Return (X, Y) of the center of cell containing provided text 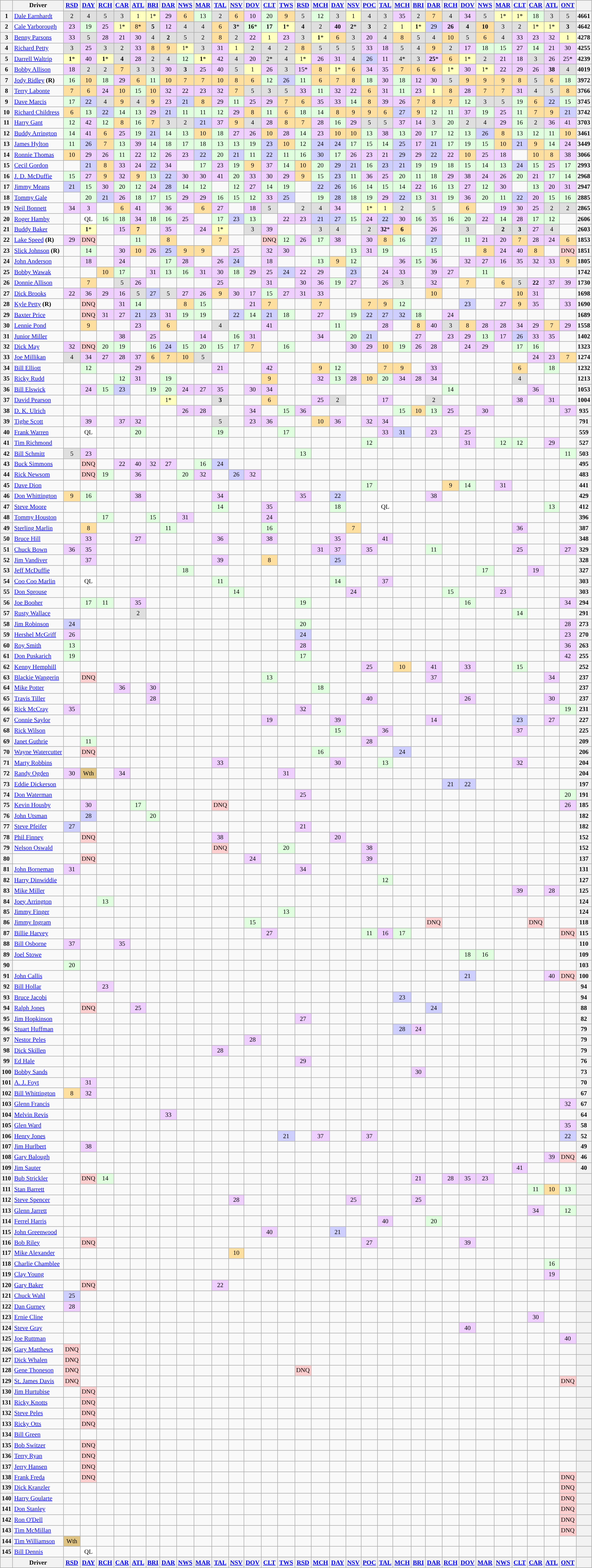
Dave Marcis (38, 101)
Don Puskarich (38, 656)
Bobby Sands (38, 1072)
Dick May (38, 347)
Steve Pfeifer (38, 827)
227 (584, 720)
Eddie Dickerson (38, 784)
142 (7, 1520)
1558 (584, 326)
4* (402, 59)
3461 (584, 133)
Bill Schmitt (38, 454)
Billie Harvey (38, 933)
Ricky Rudd (38, 379)
144 (7, 1541)
527 (584, 443)
1851 (584, 251)
71 (7, 763)
Charlie Chamblee (38, 1264)
Buddy Arrington (38, 133)
91 (7, 976)
Jimmy Means (38, 187)
John Utsman (38, 816)
1323 (584, 347)
Phil Finney (38, 837)
Coo Coo Marlin (38, 581)
348 (584, 539)
Don Stanley (38, 1509)
Darrell Waltrip (38, 59)
Randy Ogden (38, 773)
273 (584, 624)
53 (7, 571)
Rusty Wallace (38, 613)
93 (7, 997)
117 (7, 1253)
Donnie Allison (38, 283)
Richard Petty (38, 48)
Bub Strickler (38, 1179)
Dick Whalen (38, 1360)
4661 (584, 16)
90 (7, 965)
270 (584, 635)
136 (7, 1456)
80 (7, 859)
Stan Barrett (38, 1190)
3766 (584, 91)
Bill Whittington (38, 1094)
Slick Johnson (R) (38, 251)
Joel Stowe (38, 955)
106 (7, 1136)
47 (7, 507)
95 (7, 1019)
Baxter Price (38, 315)
143 (7, 1530)
Buck Simmons (38, 465)
Gary Balough (38, 1158)
James Hylton (38, 144)
David Pearson (38, 400)
3449 (584, 144)
78 (7, 837)
128 (7, 1370)
Kevin Housby (38, 805)
Bill Elswick (38, 390)
123 (7, 1317)
133 (7, 1424)
15* (303, 69)
Bill Elliott (38, 368)
Nelson Oswald (38, 848)
116 (7, 1243)
Chuck Bown (38, 550)
85 (7, 912)
Terry Ryan (38, 1456)
Ricky Otts (38, 1424)
209 (584, 741)
Dan Gurney (38, 1306)
Lennie Pond (38, 326)
John Callis (38, 976)
108 (7, 1158)
50 (7, 539)
Harry Gant (38, 123)
294 (584, 603)
Wayne Watercutter (38, 752)
Jim Robinson (38, 624)
Bob Switzer (38, 1445)
69 (7, 741)
D. K. Ulrich (38, 411)
J. D. McDuffie (38, 176)
1742 (584, 272)
Mike Miller (38, 891)
Dick Brooks (38, 294)
Bobby Wawak (38, 272)
3745 (584, 101)
206 (584, 752)
1698 (584, 294)
Jim Vandiver (38, 560)
Chuck Wahl (38, 1296)
4255 (584, 48)
Jim Hurlbert (38, 1147)
138 (7, 1477)
55 (7, 592)
Cale Yarborough (38, 27)
John Greenwood (38, 1232)
2865 (584, 208)
Rick McCray (38, 709)
2993 (584, 165)
3066 (584, 155)
329 (584, 550)
98 (7, 1051)
Dick Kranzler (38, 1488)
61 (7, 656)
Don Whittington (38, 496)
Bob Riley (38, 1243)
Junior Miller (38, 336)
Kyle Petty (R) (38, 304)
Tommy Houston (38, 518)
111 (7, 1190)
122 (7, 1306)
Tommy Gale (38, 198)
3742 (584, 112)
Kenny Hemphill (38, 667)
Gary Baker (38, 1285)
Don Waterman (38, 795)
59 (7, 635)
185 (584, 805)
1213 (584, 379)
Bill Osborne (38, 944)
3703 (584, 123)
Tim Williamson (38, 1541)
429 (584, 496)
503 (584, 454)
57 (7, 613)
1853 (584, 240)
John Anderson (38, 262)
Tim Richmond (38, 443)
Joe Ruttman (38, 1338)
Steve Spencer (38, 1200)
Henry Jones (38, 1136)
65 (7, 698)
791 (584, 422)
Ernie Cline (38, 1317)
327 (584, 571)
Buddy Baker (38, 230)
97 (7, 1040)
Janet Guthrie (38, 741)
129 (7, 1381)
77 (7, 827)
Clay Young (38, 1275)
935 (584, 411)
140 (7, 1498)
Bobby Allison (38, 69)
2968 (584, 176)
135 (7, 1445)
Gary Matthews (38, 1349)
263 (584, 645)
45 (7, 486)
Ed Hale (38, 1062)
87 (7, 933)
105 (7, 1126)
2947 (584, 187)
74 (7, 795)
121 (7, 1296)
89 (7, 955)
120 (7, 1285)
2606 (584, 219)
441 (584, 486)
Stuart Huffman (38, 1030)
Hershel McGriff (38, 635)
Gene Thoneson (38, 1370)
Jerry Hansen (38, 1466)
56 (7, 603)
231 (584, 709)
8* (138, 27)
Jim Sauter (38, 1168)
1690 (584, 304)
Tim McMillan (38, 1530)
72 (7, 773)
Jimmy Finger (38, 912)
145 (7, 1552)
84 (7, 901)
Mike Alexander (38, 1253)
Connie Saylor (38, 720)
62 (7, 667)
Jody Ridley (R) (38, 80)
101 (7, 1083)
134 (7, 1434)
412 (584, 507)
Harry Goularte (38, 1498)
225 (584, 731)
Frank Warren (38, 432)
Lake Speed (R) (38, 240)
48 (7, 518)
114 (7, 1221)
191 (584, 795)
63 (7, 677)
Benny Parsons (38, 37)
Glenn Francis (38, 1104)
139 (7, 1488)
Joey Arrington (38, 901)
John Borneman (38, 869)
Mike Potter (38, 688)
60 (7, 645)
Harry Dinwiddie (38, 880)
1053 (584, 390)
Bill Green (38, 1434)
54 (7, 581)
Travis Tiller (38, 698)
Dave Dion (38, 486)
Rick Wilson (38, 731)
1004 (584, 400)
1402 (584, 336)
Terry Labonte (38, 91)
Steve Gray (38, 1328)
96 (7, 1030)
Dick Skillen (38, 1051)
291 (584, 613)
387 (584, 528)
2603 (584, 230)
Marty Robbins (38, 763)
Ron O'Dell (38, 1520)
132 (7, 1413)
Neil Bonnett (38, 208)
86 (7, 923)
Jim Hurtubise (38, 1392)
83 (7, 891)
4239 (584, 59)
Steve Peles (38, 1413)
Ralph Jones (38, 1008)
Ronnie Thomas (38, 155)
Ricky Knotts (38, 1402)
113 (7, 1211)
Jimmy Ingram (38, 923)
Bill Hollar (38, 987)
92 (7, 987)
A. J. Foyt (38, 1083)
Bill Dennis (38, 1552)
130 (7, 1392)
483 (584, 475)
44 (7, 475)
Bruce Jacobi (38, 997)
Joe Millikan (38, 358)
1689 (584, 315)
1805 (584, 262)
Richard Childress (38, 112)
104 (7, 1115)
Tighe Scott (38, 422)
Dale Earnhardt (38, 16)
107 (7, 1147)
43 (7, 465)
Glenn Jarrett (38, 1211)
Steve Moore (38, 507)
2885 (584, 198)
Glen Ward (38, 1126)
Sterling Marlin (38, 528)
99 (7, 1062)
396 (584, 518)
Roger Hamby (38, 219)
16* (253, 27)
68 (7, 731)
Melvin Revis (38, 1115)
3972 (584, 80)
66 (7, 709)
Don Sprouse (38, 592)
119 (7, 1275)
Jim Hopkinson (38, 1019)
1274 (584, 358)
495 (584, 465)
328 (584, 560)
1232 (584, 368)
197 (584, 784)
4642 (584, 27)
Roy Smith (38, 645)
Joe Booher (38, 603)
Nestor Peles (38, 1040)
126 (7, 1349)
St. James Davis (38, 1381)
Ferrel Harris (38, 1221)
Jeff McDuffie (38, 571)
Frank Freda (38, 1477)
141 (7, 1509)
75 (7, 805)
51 (7, 550)
1730 (584, 283)
Rick Newsom (38, 475)
81 (7, 869)
252 (584, 667)
Cecil Gordon (38, 165)
32* (385, 230)
4019 (584, 69)
3* (236, 27)
102 (7, 1094)
112 (7, 1200)
Blackie Wangerin (38, 677)
255 (584, 656)
Bruce Hill (38, 539)
4278 (584, 37)
559 (584, 432)
